Capture the cell that displays the provided text and extract its (x, y) central coordinate. 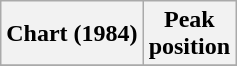
Peakposition (189, 34)
Chart (1984) (72, 34)
